Return the (x, y) coordinate for the center point of the cell that contains the specified text.  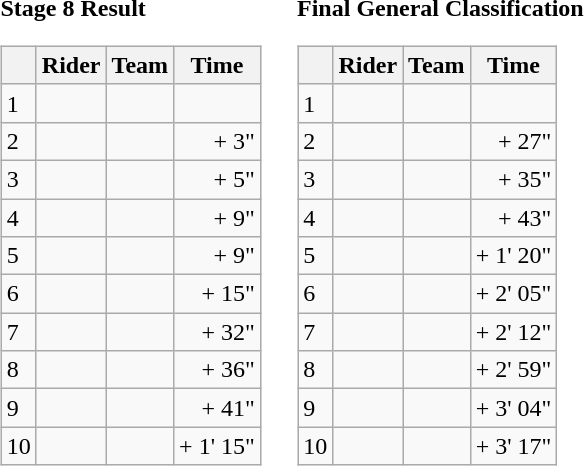
+ 41" (218, 408)
+ 35" (514, 179)
+ 27" (514, 141)
+ 3' 17" (514, 446)
+ 1' 15" (218, 446)
+ 3' 04" (514, 408)
+ 2' 05" (514, 294)
+ 32" (218, 332)
+ 36" (218, 370)
+ 43" (514, 217)
+ 15" (218, 294)
+ 1' 20" (514, 256)
+ 3" (218, 141)
+ 5" (218, 179)
+ 2' 12" (514, 332)
+ 2' 59" (514, 370)
